Identify which cell holds the provided text, then report its [X, Y] central coordinate. 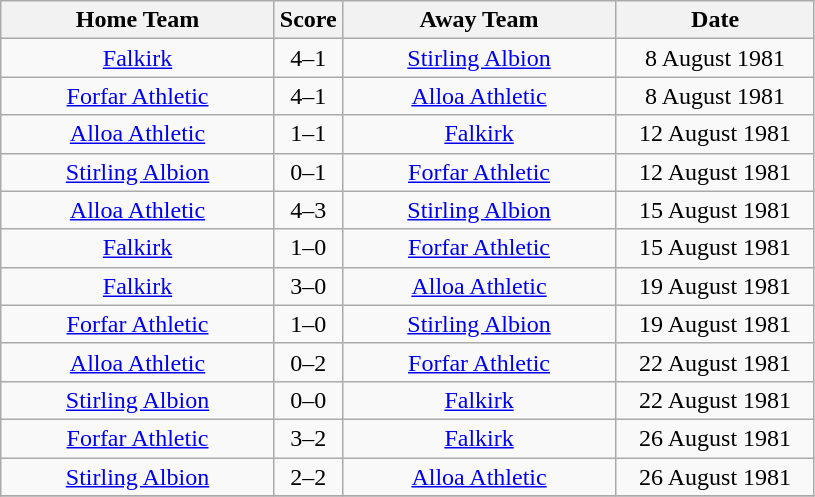
4–3 [308, 210]
2–2 [308, 477]
0–0 [308, 400]
3–0 [308, 286]
Away Team [479, 20]
1–1 [308, 134]
0–1 [308, 172]
Home Team [138, 20]
Date [716, 20]
Score [308, 20]
3–2 [308, 438]
0–2 [308, 362]
